Pinpoint the cell where the given text exists, returning its (x, y) midpoint coordinate. 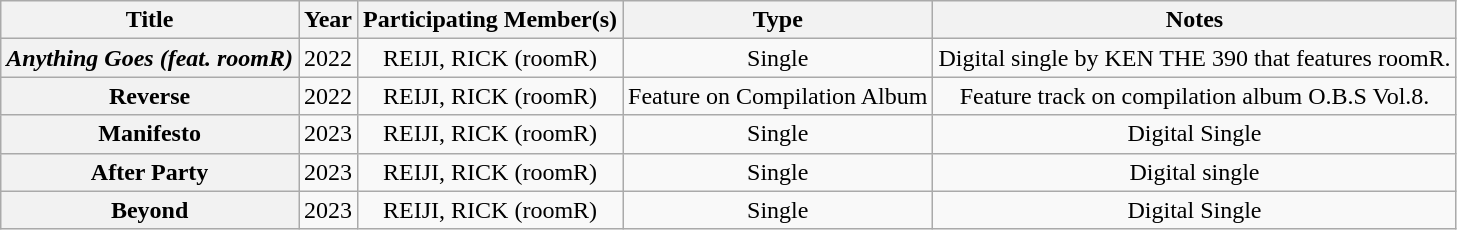
Anything Goes (feat. roomR) (150, 58)
Participating Member(s) (490, 20)
Manifesto (150, 134)
After Party (150, 172)
Reverse (150, 96)
Notes (1194, 20)
Beyond (150, 210)
Feature track on compilation album O.B.S Vol.8. (1194, 96)
Digital single (1194, 172)
Year (328, 20)
Title (150, 20)
Digital single by KEN THE 390 that features roomR. (1194, 58)
Type (778, 20)
Feature on Compilation Album (778, 96)
